Output the [X, Y] coordinate of the center of the cell containing the given text.  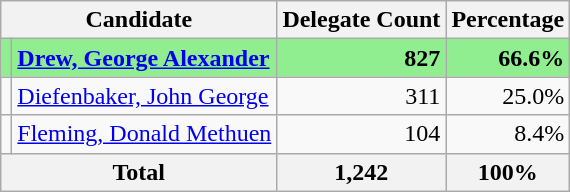
1,242 [362, 172]
Drew, George Alexander [144, 58]
Candidate [139, 20]
66.6% [508, 58]
827 [362, 58]
25.0% [508, 96]
Total [139, 172]
8.4% [508, 134]
Fleming, Donald Methuen [144, 134]
311 [362, 96]
104 [362, 134]
Percentage [508, 20]
100% [508, 172]
Delegate Count [362, 20]
Diefenbaker, John George [144, 96]
